Locate the cell with the specified text and output its (X, Y) center coordinate. 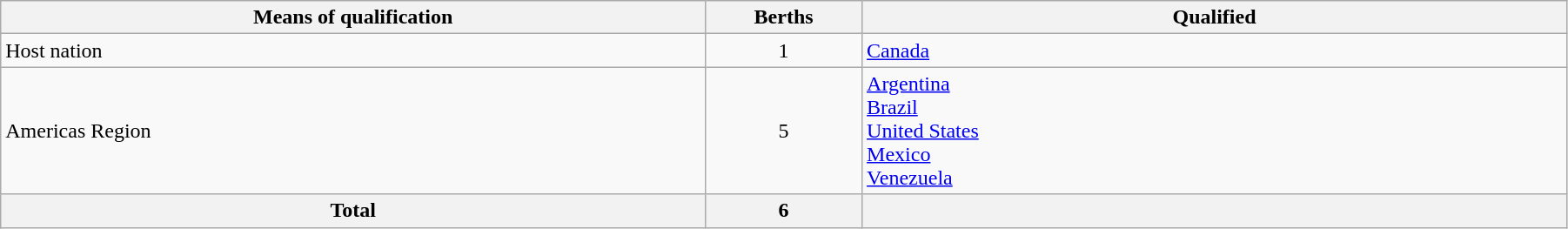
Argentina Brazil United States Mexico Venezuela (1215, 131)
Berths (784, 17)
1 (784, 51)
Qualified (1215, 17)
Canada (1215, 51)
Means of qualification (353, 17)
5 (784, 131)
Total (353, 211)
6 (784, 211)
Americas Region (353, 131)
Host nation (353, 51)
